Provide the [X, Y] coordinate of the cell's center where the given text is located.  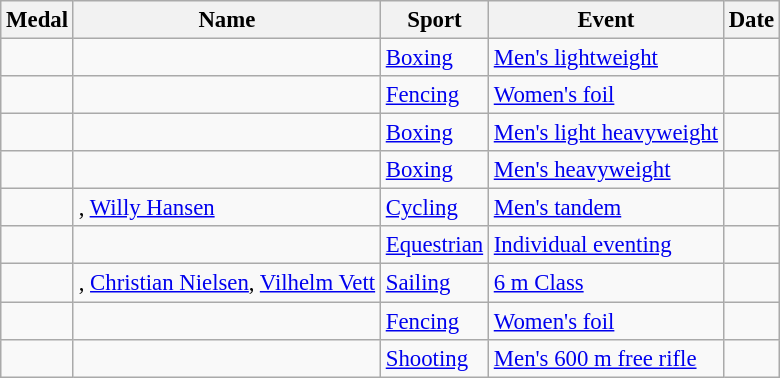
6 m Class [606, 283]
Name [226, 20]
Cycling [434, 208]
Event [606, 20]
Men's tandem [606, 208]
Date [751, 20]
Men's heavyweight [606, 170]
Men's 600 m free rifle [606, 358]
Sailing [434, 283]
Men's lightweight [606, 58]
Equestrian [434, 245]
Shooting [434, 358]
Medal [38, 20]
Individual eventing [606, 245]
Men's light heavyweight [606, 133]
Sport [434, 20]
, Christian Nielsen, Vilhelm Vett [226, 283]
, Willy Hansen [226, 208]
